Search for the cell housing the specified text and yield its [x, y] center coordinate. 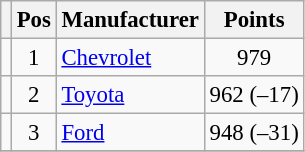
Manufacturer [130, 20]
3 [34, 133]
2 [34, 95]
Points [254, 20]
962 (–17) [254, 95]
Ford [130, 133]
948 (–31) [254, 133]
Toyota [130, 95]
979 [254, 58]
Chevrolet [130, 58]
Pos [34, 20]
1 [34, 58]
